Output the [X, Y] coordinate of the center of the cell containing the given text.  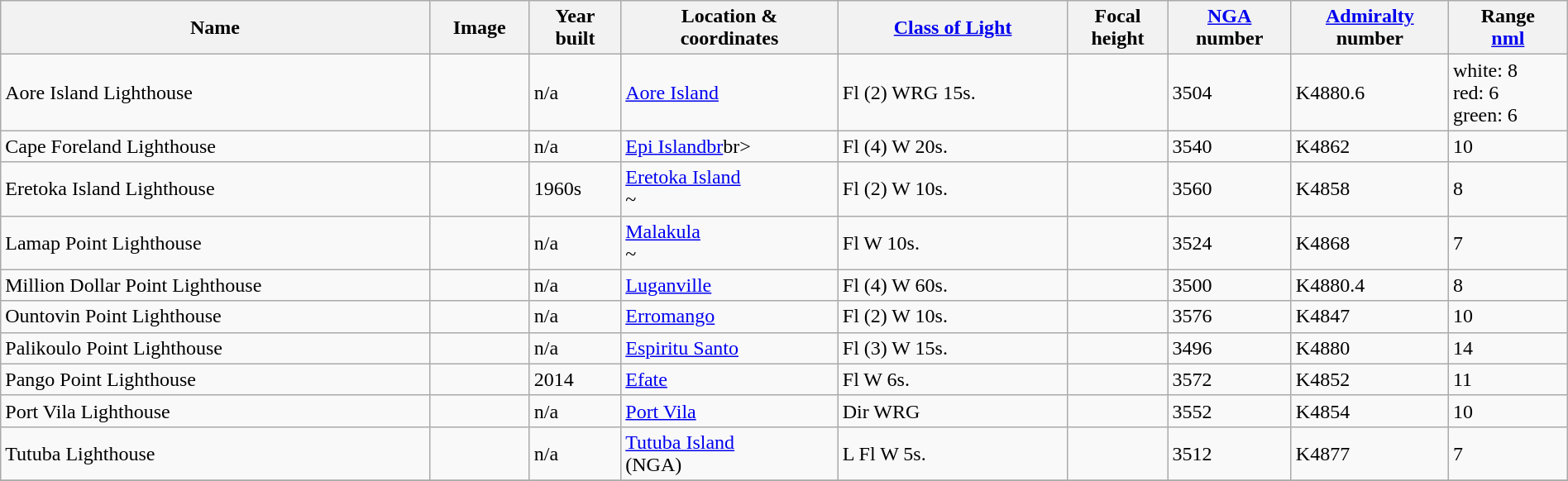
3572 [1229, 379]
3560 [1229, 188]
Palikoulo Point Lighthouse [215, 348]
3552 [1229, 411]
K4880.6 [1370, 93]
Class of Light [953, 28]
Epi Islandbrbr> [729, 146]
Aore Island Lighthouse [215, 93]
Aore Island [729, 93]
K4880 [1370, 348]
K4858 [1370, 188]
Dir WRG [953, 411]
Eretoka Island Lighthouse [215, 188]
2014 [575, 379]
Malakula ~ [729, 243]
Efate [729, 379]
K4862 [1370, 146]
14 [1508, 348]
Luganville [729, 285]
Eretoka Island ~ [729, 188]
Port Vila [729, 411]
Image [480, 28]
K4868 [1370, 243]
11 [1508, 379]
Ountovin Point Lighthouse [215, 317]
Yearbuilt [575, 28]
L Fl W 5s. [953, 453]
K4854 [1370, 411]
1960s [575, 188]
3500 [1229, 285]
Tutuba Island (NGA) [729, 453]
Fl (4) W 60s. [953, 285]
NGAnumber [1229, 28]
Tutuba Lighthouse [215, 453]
Million Dollar Point Lighthouse [215, 285]
K4877 [1370, 453]
3504 [1229, 93]
K4852 [1370, 379]
3576 [1229, 317]
K4880.4 [1370, 285]
Fl W 10s. [953, 243]
white: 8red: 6green: 6 [1508, 93]
Fl W 6s. [953, 379]
Lamap Point Lighthouse [215, 243]
3524 [1229, 243]
K4847 [1370, 317]
Cape Foreland Lighthouse [215, 146]
3512 [1229, 453]
Rangenml [1508, 28]
Name [215, 28]
Fl (4) W 20s. [953, 146]
Erromango [729, 317]
Espiritu Santo [729, 348]
Port Vila Lighthouse [215, 411]
3496 [1229, 348]
3540 [1229, 146]
Pango Point Lighthouse [215, 379]
Admiraltynumber [1370, 28]
Focalheight [1118, 28]
Fl (2) WRG 15s. [953, 93]
Location & coordinates [729, 28]
Fl (3) W 15s. [953, 348]
